Capture the cell that displays the provided text and extract its (X, Y) central coordinate. 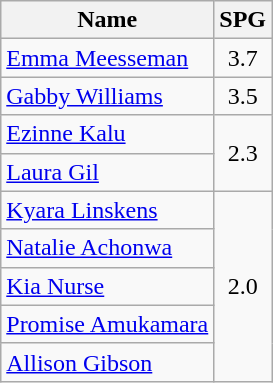
Promise Amukamara (108, 324)
SPG (243, 20)
Kia Nurse (108, 286)
Kyara Linskens (108, 210)
Name (108, 20)
3.7 (243, 58)
2.3 (243, 153)
3.5 (243, 96)
Emma Meesseman (108, 58)
Allison Gibson (108, 362)
Ezinne Kalu (108, 134)
Natalie Achonwa (108, 248)
Gabby Williams (108, 96)
Laura Gil (108, 172)
2.0 (243, 286)
